Return the (X, Y) coordinate for the center point of the cell that contains the specified text.  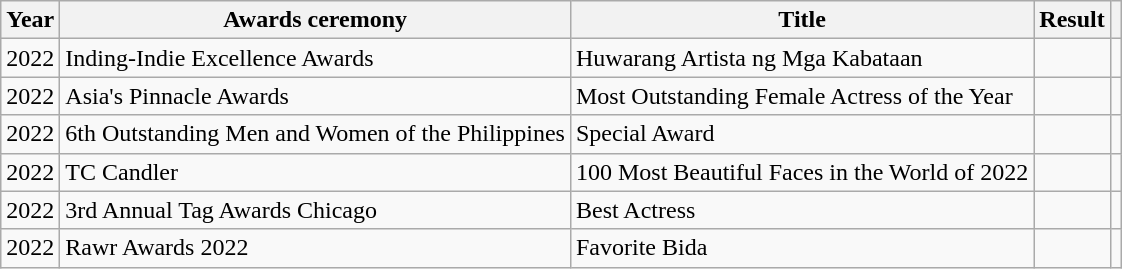
Title (802, 20)
Rawr Awards 2022 (316, 248)
Year (30, 20)
Awards ceremony (316, 20)
Most Outstanding Female Actress of the Year (802, 96)
3rd Annual Tag Awards Chicago (316, 210)
6th Outstanding Men and Women of the Philippines (316, 134)
Asia's Pinnacle Awards (316, 96)
Inding-Indie Excellence Awards (316, 58)
Favorite Bida (802, 248)
Result (1072, 20)
100 Most Beautiful Faces in the World of 2022 (802, 172)
Huwarang Artista ng Mga Kabataan (802, 58)
Best Actress (802, 210)
Special Award (802, 134)
TC Candler (316, 172)
